Detect which cell encompasses the target text, then output its [x, y] center coordinate. 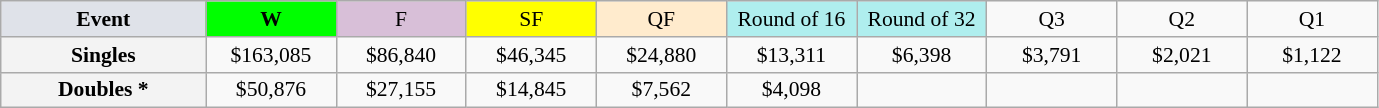
$7,562 [661, 90]
$24,880 [661, 55]
W [271, 19]
Singles [104, 55]
$46,345 [531, 55]
$13,311 [791, 55]
Round of 32 [921, 19]
$4,098 [791, 90]
$1,122 [1312, 55]
Q2 [1182, 19]
F [401, 19]
Q3 [1052, 19]
$6,398 [921, 55]
$50,876 [271, 90]
$163,085 [271, 55]
$86,840 [401, 55]
$2,021 [1182, 55]
Q1 [1312, 19]
$3,791 [1052, 55]
$27,155 [401, 90]
Round of 16 [791, 19]
QF [661, 19]
Doubles * [104, 90]
SF [531, 19]
Event [104, 19]
$14,845 [531, 90]
